Determine the (X, Y) coordinate at the center of the cell enclosing the given text.  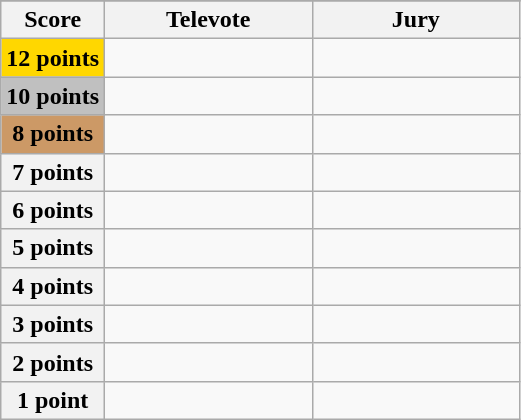
5 points (53, 248)
8 points (53, 134)
Jury (416, 20)
3 points (53, 324)
10 points (53, 96)
7 points (53, 172)
Score (53, 20)
1 point (53, 400)
4 points (53, 286)
2 points (53, 362)
6 points (53, 210)
12 points (53, 58)
Televote (209, 20)
